Detect which cell encompasses the target text, then output its (X, Y) center coordinate. 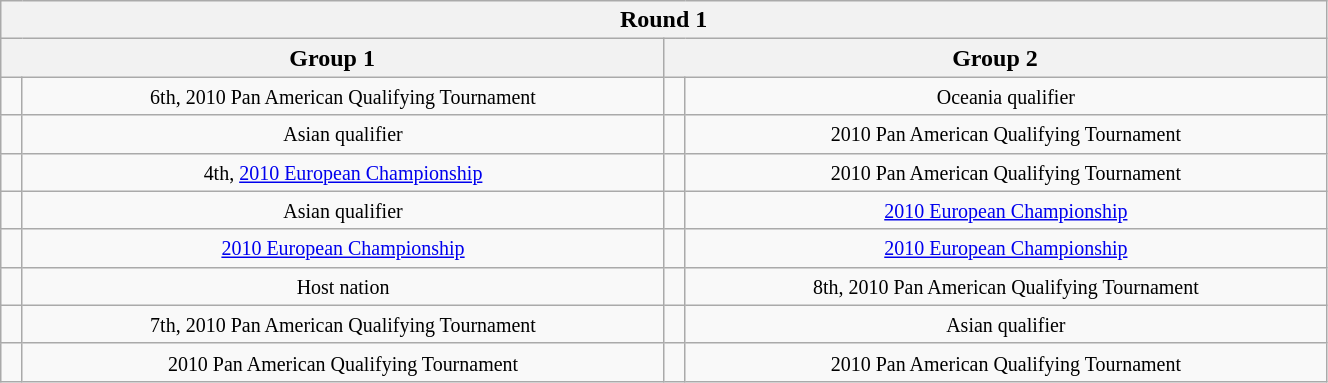
Host nation (342, 286)
6th, 2010 Pan American Qualifying Tournament (342, 96)
Group 2 (996, 58)
Group 1 (332, 58)
8th, 2010 Pan American Qualifying Tournament (1006, 286)
7th, 2010 Pan American Qualifying Tournament (342, 324)
Round 1 (664, 20)
Oceania qualifier (1006, 96)
4th, 2010 European Championship (342, 172)
